Output the (x, y) coordinate of the center of the cell containing the given text.  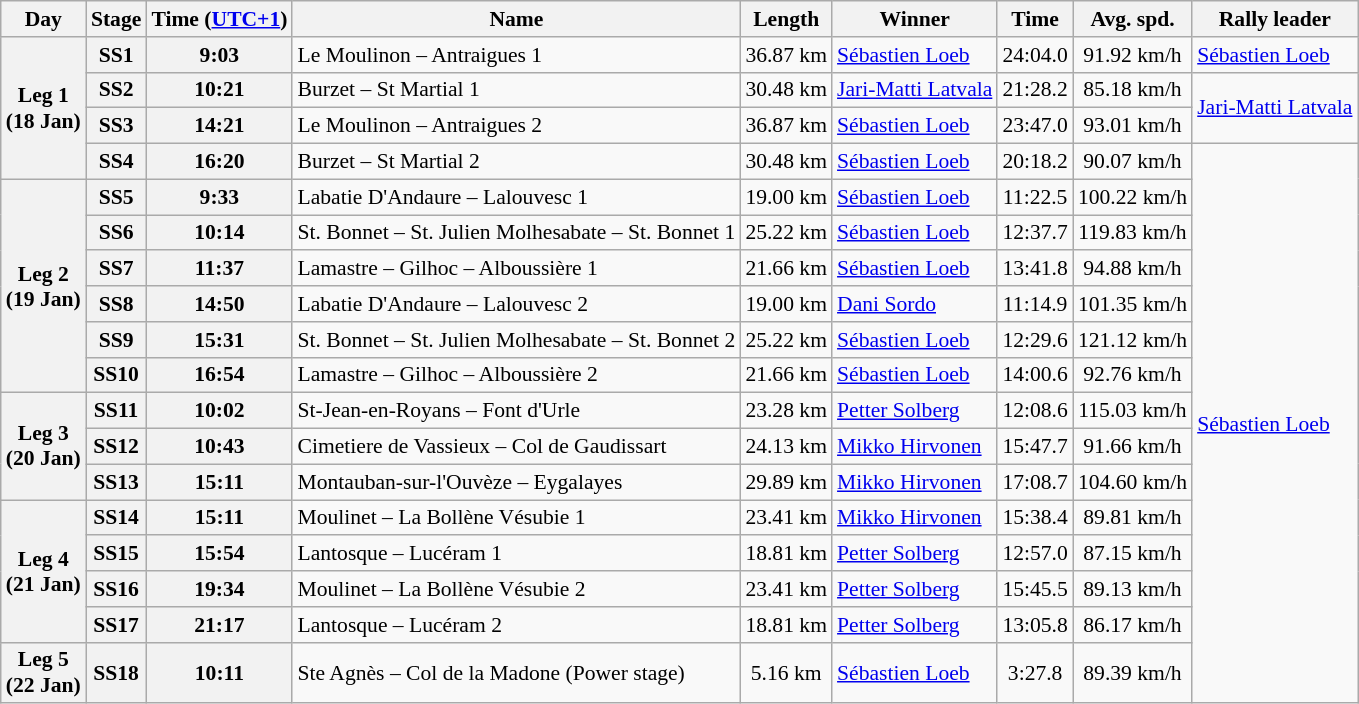
12:29.6 (1034, 340)
Name (516, 19)
Lamastre – Gilhoc – Alboussière 1 (516, 269)
Leg 5(22 Jan) (44, 672)
92.76 km/h (1132, 375)
121.12 km/h (1132, 340)
Lantosque – Lucéram 2 (516, 625)
15:45.5 (1034, 589)
24:04.0 (1034, 55)
SS8 (116, 304)
SS1 (116, 55)
SS10 (116, 375)
SS7 (116, 269)
91.66 km/h (1132, 447)
Le Moulinon – Antraigues 1 (516, 55)
Leg 2(19 Jan) (44, 286)
Length (786, 19)
SS14 (116, 518)
14:21 (219, 126)
5.16 km (786, 672)
13:05.8 (1034, 625)
Labatie D'Andaure – Lalouvesc 1 (516, 197)
SS5 (116, 197)
20:18.2 (1034, 162)
Burzet – St Martial 1 (516, 90)
16:20 (219, 162)
Leg 3(20 Jan) (44, 446)
Lamastre – Gilhoc – Alboussière 2 (516, 375)
St-Jean-en-Royans – Font d'Urle (516, 411)
9:33 (219, 197)
Lantosque – Lucéram 1 (516, 554)
SS15 (116, 554)
SS16 (116, 589)
86.17 km/h (1132, 625)
13:41.8 (1034, 269)
St. Bonnet – St. Julien Molhesabate – St. Bonnet 2 (516, 340)
100.22 km/h (1132, 197)
104.60 km/h (1132, 482)
St. Bonnet – St. Julien Molhesabate – St. Bonnet 1 (516, 233)
Winner (914, 19)
Avg. spd. (1132, 19)
87.15 km/h (1132, 554)
SS4 (116, 162)
Stage (116, 19)
24.13 km (786, 447)
SS9 (116, 340)
12:37.7 (1034, 233)
23.28 km (786, 411)
10:02 (219, 411)
10:43 (219, 447)
3:27.8 (1034, 672)
Leg 1(18 Jan) (44, 108)
21:17 (219, 625)
89.13 km/h (1132, 589)
Cimetiere de Vassieux – Col de Gaudissart (516, 447)
SS13 (116, 482)
SS18 (116, 672)
Labatie D'Andaure – Lalouvesc 2 (516, 304)
14:50 (219, 304)
17:08.7 (1034, 482)
11:14.9 (1034, 304)
Time (1034, 19)
10:11 (219, 672)
89.81 km/h (1132, 518)
16:54 (219, 375)
Ste Agnès – Col de la Madone (Power stage) (516, 672)
10:14 (219, 233)
15:54 (219, 554)
85.18 km/h (1132, 90)
Moulinet – La Bollène Vésubie 1 (516, 518)
Dani Sordo (914, 304)
Moulinet – La Bollène Vésubie 2 (516, 589)
23:47.0 (1034, 126)
119.83 km/h (1132, 233)
9:03 (219, 55)
91.92 km/h (1132, 55)
SS3 (116, 126)
Time (UTC+1) (219, 19)
15:31 (219, 340)
SS11 (116, 411)
Rally leader (1274, 19)
19:34 (219, 589)
10:21 (219, 90)
SS6 (116, 233)
14:00.6 (1034, 375)
Leg 4(21 Jan) (44, 571)
90.07 km/h (1132, 162)
29.89 km (786, 482)
101.35 km/h (1132, 304)
12:57.0 (1034, 554)
93.01 km/h (1132, 126)
15:47.7 (1034, 447)
SS17 (116, 625)
12:08.6 (1034, 411)
11:37 (219, 269)
21:28.2 (1034, 90)
SS2 (116, 90)
Le Moulinon – Antraigues 2 (516, 126)
Burzet – St Martial 2 (516, 162)
11:22.5 (1034, 197)
94.88 km/h (1132, 269)
SS12 (116, 447)
115.03 km/h (1132, 411)
89.39 km/h (1132, 672)
Day (44, 19)
15:38.4 (1034, 518)
Montauban-sur-l'Ouvèze – Eygalayes (516, 482)
